Extract the [X, Y] coordinate from the center of the cell holding the provided text.  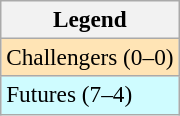
Challengers (0–0) [90, 57]
Futures (7–4) [90, 95]
Legend [90, 19]
